Return the (X, Y) coordinate for the center point of the cell that contains the specified text.  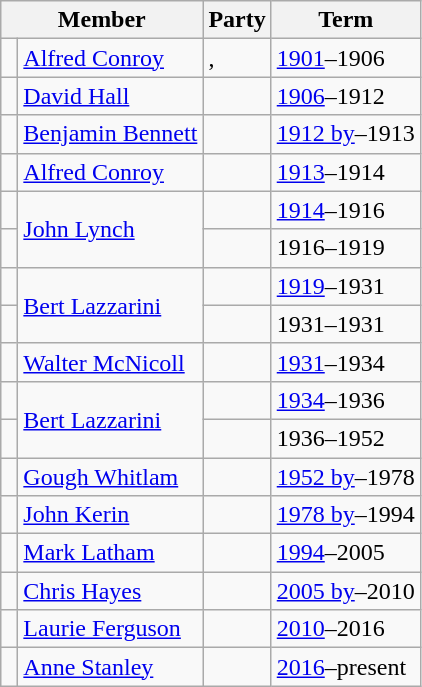
Party (237, 20)
1994–2005 (346, 553)
Chris Hayes (110, 591)
Mark Latham (110, 553)
1912 by–1913 (346, 134)
2005 by–2010 (346, 591)
Anne Stanley (110, 667)
Benjamin Bennett (110, 134)
1936–1952 (346, 438)
1916–1919 (346, 248)
1931–1934 (346, 362)
1934–1936 (346, 400)
Gough Whitlam (110, 477)
1978 by–1994 (346, 515)
David Hall (110, 96)
1913–1914 (346, 172)
John Kerin (110, 515)
Laurie Ferguson (110, 629)
2016–present (346, 667)
Walter McNicoll (110, 362)
1952 by–1978 (346, 477)
2010–2016 (346, 629)
1914–1916 (346, 210)
1931–1931 (346, 324)
, (237, 58)
1906–1912 (346, 96)
1919–1931 (346, 286)
Term (346, 20)
1901–1906 (346, 58)
Member (102, 20)
John Lynch (110, 229)
